Provide the (x, y) coordinate of the cell's center where the given text is located.  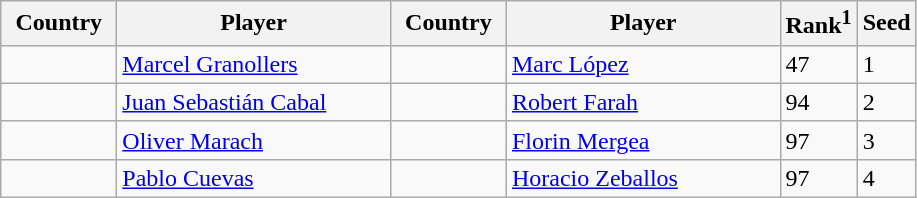
Marc López (643, 64)
4 (886, 178)
Florin Mergea (643, 140)
Oliver Marach (254, 140)
3 (886, 140)
Marcel Granollers (254, 64)
Juan Sebastián Cabal (254, 102)
2 (886, 102)
Seed (886, 24)
Horacio Zeballos (643, 178)
Pablo Cuevas (254, 178)
Robert Farah (643, 102)
1 (886, 64)
47 (818, 64)
Rank1 (818, 24)
94 (818, 102)
